Locate the cell with the specified text and output its (x, y) center coordinate. 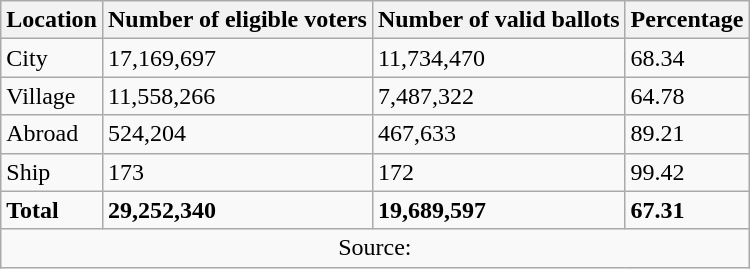
67.31 (687, 210)
Ship (52, 172)
17,169,697 (237, 58)
173 (237, 172)
Number of valid ballots (498, 20)
Total (52, 210)
64.78 (687, 96)
Number of eligible voters (237, 20)
City (52, 58)
29,252,340 (237, 210)
Location (52, 20)
Abroad (52, 134)
172 (498, 172)
Village (52, 96)
68.34 (687, 58)
19,689,597 (498, 210)
Percentage (687, 20)
11,558,266 (237, 96)
99.42 (687, 172)
524,204 (237, 134)
467,633 (498, 134)
89.21 (687, 134)
11,734,470 (498, 58)
7,487,322 (498, 96)
Source: (375, 248)
